Detect which cell encompasses the target text, then output its [X, Y] center coordinate. 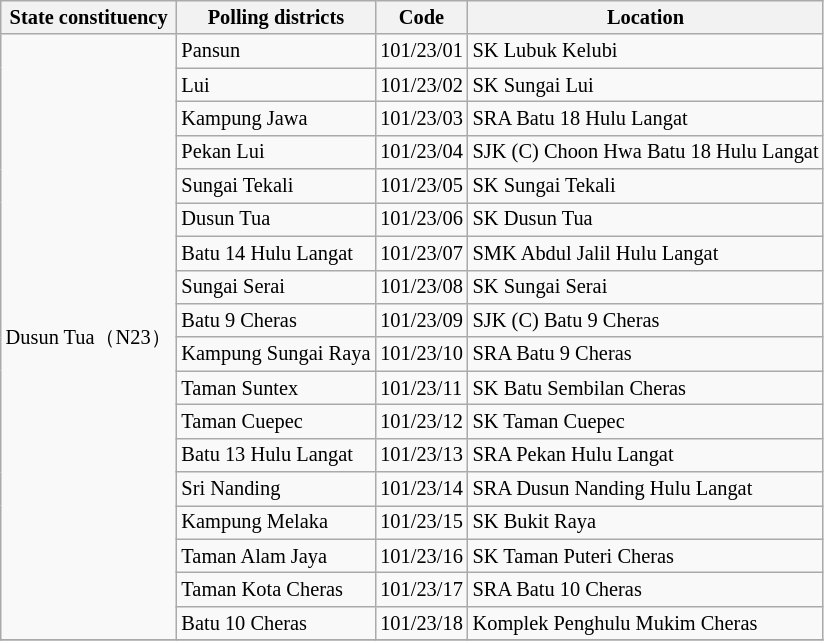
SRA Dusun Nanding Hulu Langat [646, 489]
Batu 13 Hulu Langat [276, 455]
Sungai Tekali [276, 186]
SK Batu Sembilan Cheras [646, 388]
SJK (C) Choon Hwa Batu 18 Hulu Langat [646, 152]
101/23/07 [421, 253]
101/23/05 [421, 186]
SMK Abdul Jalil Hulu Langat [646, 253]
SK Lubuk Kelubi [646, 51]
SK Sungai Lui [646, 85]
101/23/03 [421, 118]
101/23/14 [421, 489]
Taman Suntex [276, 388]
Dusun Tua [276, 219]
101/23/12 [421, 421]
Taman Alam Jaya [276, 556]
101/23/08 [421, 287]
Polling districts [276, 17]
Kampung Melaka [276, 522]
SK Dusun Tua [646, 219]
Pekan Lui [276, 152]
SJK (C) Batu 9 Cheras [646, 320]
101/23/18 [421, 623]
101/23/15 [421, 522]
Batu 14 Hulu Langat [276, 253]
101/23/04 [421, 152]
SK Taman Cuepec [646, 421]
101/23/06 [421, 219]
101/23/13 [421, 455]
101/23/01 [421, 51]
SRA Batu 18 Hulu Langat [646, 118]
101/23/10 [421, 354]
SK Bukit Raya [646, 522]
Sri Nanding [276, 489]
Lui [276, 85]
Sungai Serai [276, 287]
Location [646, 17]
SRA Pekan Hulu Langat [646, 455]
101/23/11 [421, 388]
SRA Batu 10 Cheras [646, 589]
101/23/09 [421, 320]
Kampung Sungai Raya [276, 354]
Batu 9 Cheras [276, 320]
SK Sungai Serai [646, 287]
Pansun [276, 51]
101/23/16 [421, 556]
SK Taman Puteri Cheras [646, 556]
101/23/02 [421, 85]
Komplek Penghulu Mukim Cheras [646, 623]
Kampung Jawa [276, 118]
SK Sungai Tekali [646, 186]
SRA Batu 9 Cheras [646, 354]
Dusun Tua（N23） [89, 337]
101/23/17 [421, 589]
State constituency [89, 17]
Batu 10 Cheras [276, 623]
Code [421, 17]
Taman Cuepec [276, 421]
Taman Kota Cheras [276, 589]
